Detect which cell encompasses the target text, then output its [x, y] center coordinate. 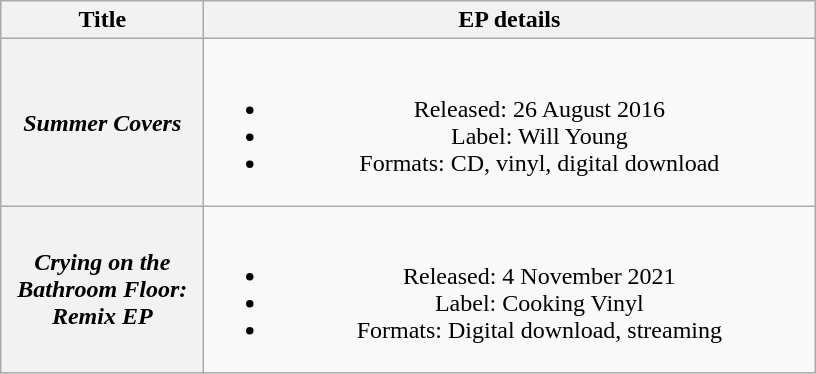
Released: 26 August 2016Label: Will YoungFormats: CD, vinyl, digital download [510, 122]
Released: 4 November 2021Label: Cooking VinylFormats: Digital download, streaming [510, 290]
Title [102, 20]
EP details [510, 20]
Crying on the Bathroom Floor: Remix EP [102, 290]
Summer Covers [102, 122]
